For the text-containing cell, return its midpoint in [x, y] coordinate format. 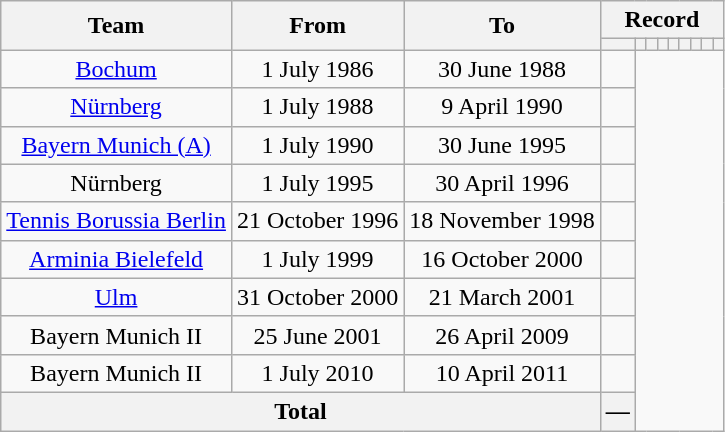
Tennis Borussia Berlin [116, 221]
Total [300, 411]
To [502, 26]
1 July 1995 [317, 183]
25 June 2001 [317, 335]
Ulm [116, 297]
Arminia Bielefeld [116, 259]
1 July 1986 [317, 69]
30 April 1996 [502, 183]
Team [116, 26]
9 April 1990 [502, 107]
21 March 2001 [502, 297]
Bayern Munich (A) [116, 145]
Bochum [116, 69]
1 July 2010 [317, 373]
26 April 2009 [502, 335]
10 April 2011 [502, 373]
30 June 1995 [502, 145]
21 October 1996 [317, 221]
— [618, 411]
18 November 1998 [502, 221]
31 October 2000 [317, 297]
30 June 1988 [502, 69]
From [317, 26]
1 July 1988 [317, 107]
16 October 2000 [502, 259]
1 July 1999 [317, 259]
1 July 1990 [317, 145]
Record [662, 20]
